Provide the (x, y) coordinate of the cell's center where the given text is located.  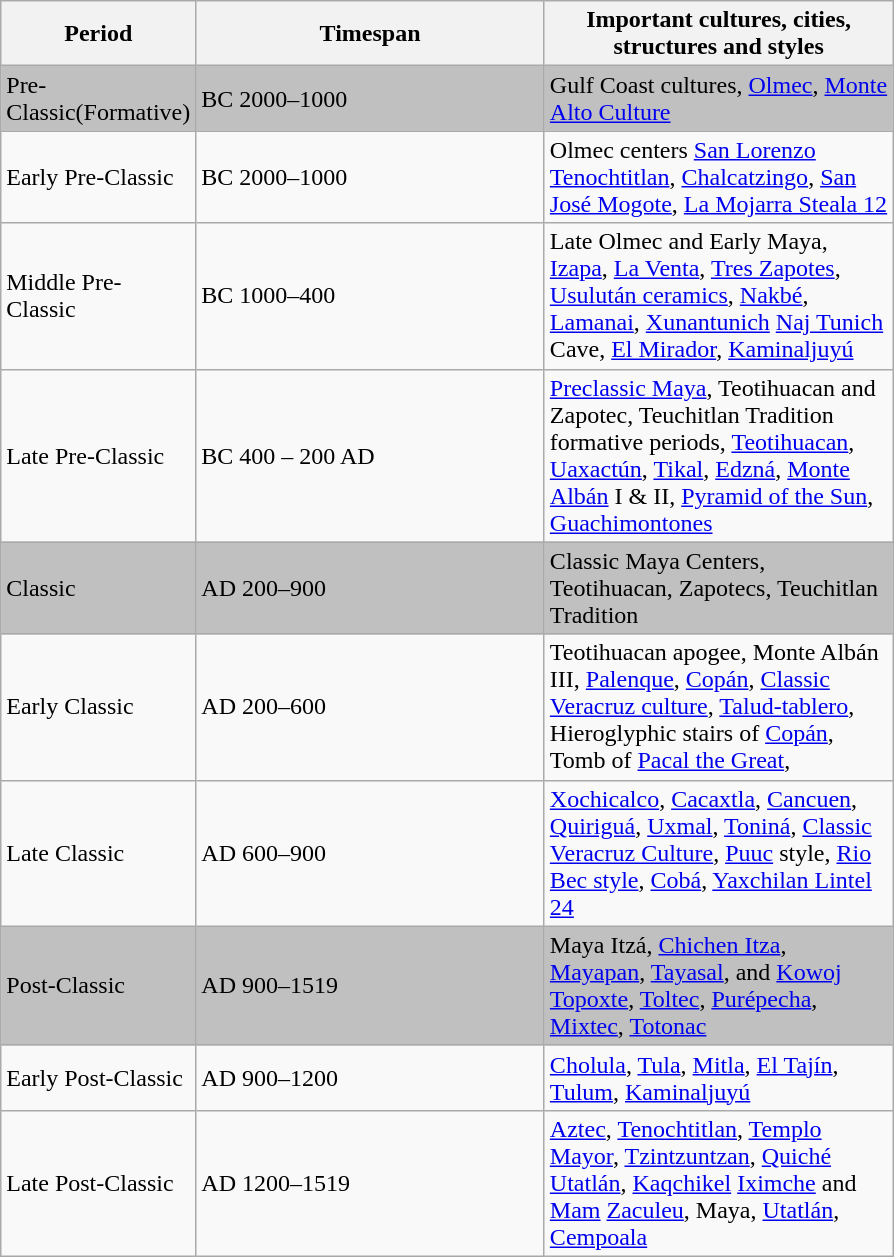
AD 900–1200 (370, 1078)
AD 900–1519 (370, 986)
AD 600–900 (370, 853)
Late Pre-Classic (98, 456)
Early Pre-Classic (98, 177)
BC 1000–400 (370, 296)
Xochicalco, Cacaxtla, Cancuen, Quiriguá, Uxmal, Toniná, Classic Veracruz Culture, Puuc style, Rio Bec style, Cobá, Yaxchilan Lintel 24 (718, 853)
AD 1200–1519 (370, 1183)
Pre-Classic(Formative) (98, 98)
BC 400 – 200 AD (370, 456)
Period (98, 34)
Teotihuacan apogee, Monte Albán III, Palenque, Copán, Classic Veracruz culture, Talud-tablero, Hieroglyphic stairs of Copán, Tomb of Pacal the Great, (718, 707)
Late Classic (98, 853)
AD 200–600 (370, 707)
Aztec, Tenochtitlan, Templo Mayor, Tzintzuntzan, Quiché Utatlán, Kaqchikel Iximche and Mam Zaculeu, Maya, Utatlán, Cempoala (718, 1183)
Cholula, Tula, Mitla, El Tajín, Tulum, Kaminaljuyú (718, 1078)
Classic (98, 588)
Maya Itzá, Chichen Itza, Mayapan, Tayasal, and Kowoj Topoxte, Toltec, Purépecha, Mixtec, Totonac (718, 986)
Early Classic (98, 707)
AD 200–900 (370, 588)
Olmec centers San Lorenzo Tenochtitlan, Chalcatzingo, San José Mogote, La Mojarra Steala 12 (718, 177)
Middle Pre-Classic (98, 296)
Important cultures, cities, structures and styles (718, 34)
Timespan (370, 34)
Late Olmec and Early Maya, Izapa, La Venta, Tres Zapotes, Usulután ceramics, Nakbé, Lamanai, Xunantunich Naj Tunich Cave, El Mirador, Kaminaljuyú (718, 296)
Gulf Coast cultures, Olmec, Monte Alto Culture (718, 98)
Late Post-Classic (98, 1183)
Early Post-Classic (98, 1078)
Classic Maya Centers, Teotihuacan, Zapotecs, Teuchitlan Tradition (718, 588)
Post-Classic (98, 986)
